Pinpoint the cell where the given text exists, returning its (x, y) midpoint coordinate. 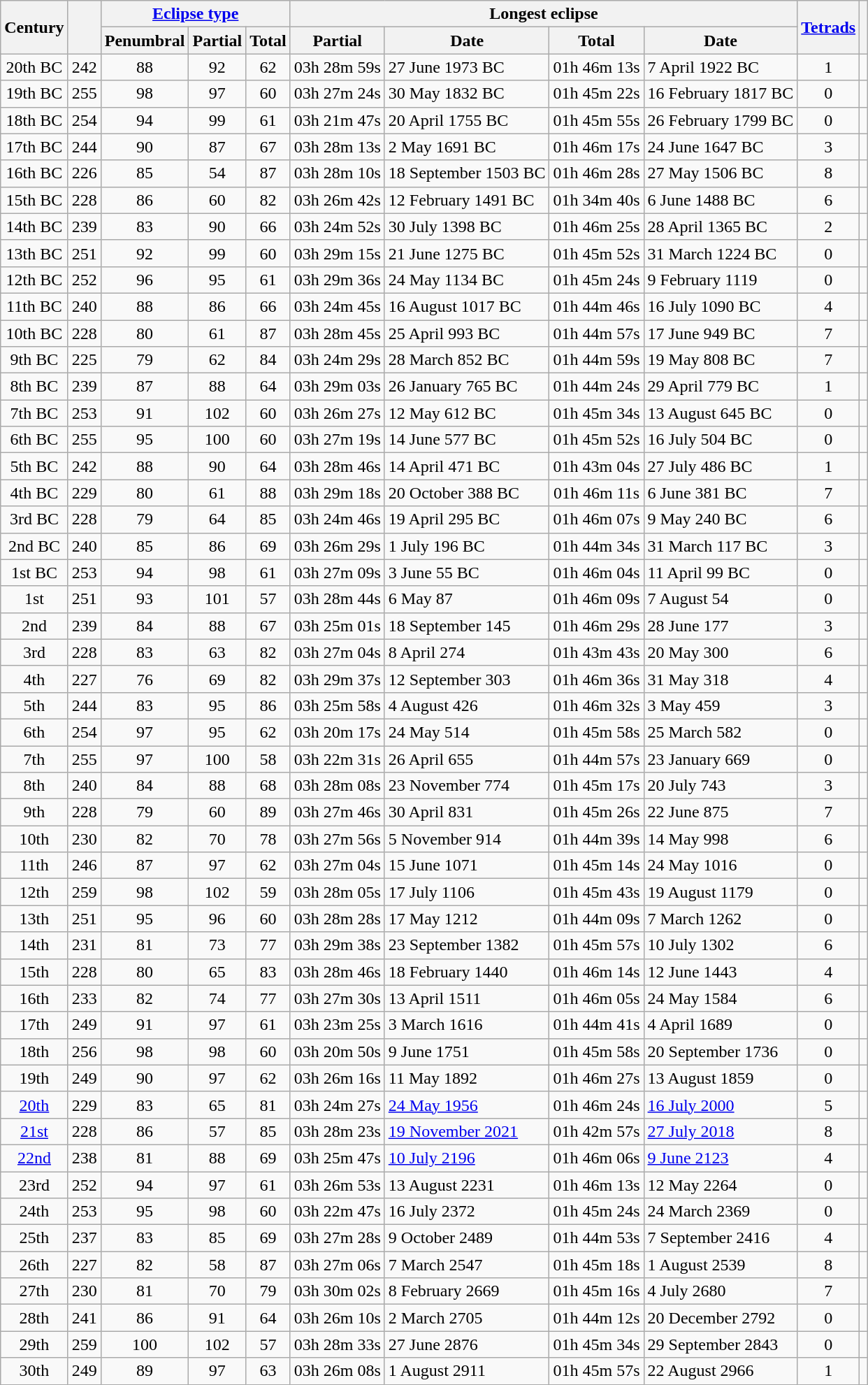
20th (34, 1105)
246 (84, 866)
03h 27m 06s (337, 1265)
01h 44m 41s (597, 1025)
78 (268, 839)
1 July 196 BC (467, 546)
01h 44m 09s (597, 919)
5 November 914 (467, 839)
01h 46m 29s (597, 626)
26 February 1799 BC (721, 120)
10th (34, 839)
7 August 54 (721, 599)
03h 30m 02s (337, 1291)
03h 27m 30s (337, 998)
9th BC (34, 360)
30 April 831 (467, 812)
7 September 2416 (721, 1238)
9 June 2123 (721, 1158)
13 August 645 BC (721, 413)
Century (34, 27)
14 April 471 BC (467, 466)
3 March 1616 (467, 1025)
9th (34, 812)
03h 29m 38s (337, 945)
31 May 318 (721, 679)
01h 46m 09s (597, 599)
03h 28m 05s (337, 892)
03h 29m 36s (337, 280)
26 January 765 BC (467, 387)
03h 25m 58s (337, 705)
03h 28m 10s (337, 173)
01h 46m 04s (597, 573)
231 (84, 945)
03h 26m 10s (337, 1318)
Longest eclipse (544, 14)
17 May 1212 (467, 919)
03h 27m 19s (337, 440)
2nd BC (34, 546)
03h 29m 18s (337, 493)
03h 26m 27s (337, 413)
03h 28m 08s (337, 786)
27th (34, 1291)
68 (268, 786)
Tetrads (829, 27)
1 August 2911 (467, 1371)
23 November 774 (467, 786)
24 May 514 (467, 732)
01h 34m 40s (597, 200)
26th (34, 1265)
16th (34, 998)
12 February 1491 BC (467, 200)
14th BC (34, 227)
01h 43m 43s (597, 652)
14th (34, 945)
101 (217, 599)
03h 27m 09s (337, 573)
11th BC (34, 306)
29 April 779 BC (721, 387)
03h 28m 28s (337, 919)
29 September 2843 (721, 1344)
23rd (34, 1185)
15 June 1071 (467, 866)
8th (34, 786)
03h 23m 25s (337, 1025)
19th BC (34, 94)
24 May 1584 (721, 998)
16 July 2372 (467, 1212)
12th BC (34, 280)
19 May 808 BC (721, 360)
25th (34, 1238)
01h 46m 07s (597, 519)
10 July 1302 (721, 945)
10 July 2196 (467, 1158)
25 April 993 BC (467, 333)
59 (268, 892)
21 June 1275 BC (467, 253)
4 July 2680 (721, 1291)
01h 46m 36s (597, 679)
5th (34, 705)
7th BC (34, 413)
17 July 1106 (467, 892)
76 (145, 679)
01h 45m 14s (597, 866)
226 (84, 173)
27 May 1506 BC (721, 173)
01h 46m 24s (597, 1105)
01h 46m 25s (597, 227)
4 August 426 (467, 705)
18th BC (34, 120)
01h 44m 39s (597, 839)
16 August 1017 BC (467, 306)
03h 24m 45s (337, 306)
237 (84, 1238)
03h 28m 45s (337, 333)
01h 46m 11s (597, 493)
1st (34, 599)
12 September 303 (467, 679)
3rd (34, 652)
93 (145, 599)
01h 43m 04s (597, 466)
13 August 1859 (721, 1078)
2 May 1691 BC (467, 147)
3rd BC (34, 519)
24 May 1134 BC (467, 280)
14 May 998 (721, 839)
2nd (34, 626)
03h 22m 31s (337, 759)
03h 25m 01s (337, 626)
225 (84, 360)
19 November 2021 (467, 1131)
14 June 577 BC (467, 440)
01h 46m 05s (597, 998)
8th BC (34, 387)
8 April 274 (467, 652)
9 June 1751 (467, 1052)
7 April 1922 BC (721, 67)
22 June 875 (721, 812)
19 April 295 BC (467, 519)
20 December 2792 (721, 1318)
13th BC (34, 253)
22 August 2966 (721, 1371)
03h 27m 46s (337, 812)
4 April 1689 (721, 1025)
7 March 2547 (467, 1265)
03h 25m 47s (337, 1158)
Eclipse type (196, 14)
17th (34, 1025)
6 May 87 (467, 599)
03h 29m 03s (337, 387)
10th BC (34, 333)
28 June 177 (721, 626)
30 July 1398 BC (467, 227)
03h 26m 16s (337, 1078)
16th BC (34, 173)
31 March 1224 BC (721, 253)
21st (34, 1131)
20th BC (34, 67)
74 (217, 998)
6 June 381 BC (721, 493)
01h 46m 14s (597, 972)
26 April 655 (467, 759)
03h 29m 15s (337, 253)
03h 27m 28s (337, 1238)
20 July 743 (721, 786)
13 April 1511 (467, 998)
20 October 388 BC (467, 493)
3 June 55 BC (467, 573)
9 February 1119 (721, 280)
6th (34, 732)
16 July 2000 (721, 1105)
31 March 117 BC (721, 546)
03h 26m 08s (337, 1371)
16 July 1090 BC (721, 306)
12th (34, 892)
03h 26m 53s (337, 1185)
01h 44m 46s (597, 306)
7th (34, 759)
73 (217, 945)
18 September 145 (467, 626)
15th BC (34, 200)
01h 46m 17s (597, 147)
28 April 1365 BC (721, 227)
233 (84, 998)
16 February 1817 BC (721, 94)
01h 46m 06s (597, 1158)
01h 42m 57s (597, 1131)
4th (34, 679)
6 June 1488 BC (721, 200)
18 February 1440 (467, 972)
01h 45m 16s (597, 1291)
03h 20m 50s (337, 1052)
54 (217, 173)
03h 28m 13s (337, 147)
2 (829, 227)
238 (84, 1158)
03h 26m 42s (337, 200)
11th (34, 866)
03h 22m 47s (337, 1212)
27 July 486 BC (721, 466)
24 May 1016 (721, 866)
13th (34, 919)
24 March 2369 (721, 1212)
20 September 1736 (721, 1052)
7 March 1262 (721, 919)
6th BC (34, 440)
03h 27m 56s (337, 839)
256 (84, 1052)
01h 45m 18s (597, 1265)
5 (829, 1105)
2 March 2705 (467, 1318)
19th (34, 1078)
9 October 2489 (467, 1238)
03h 29m 37s (337, 679)
01h 45m 22s (597, 94)
03h 28m 23s (337, 1131)
5th BC (34, 466)
01h 46m 27s (597, 1078)
8 February 2669 (467, 1291)
01h 45m 17s (597, 786)
27 June 1973 BC (467, 67)
24 May 1956 (467, 1105)
1st BC (34, 573)
25 March 582 (721, 732)
Penumbral (145, 41)
27 July 2018 (721, 1131)
12 June 1443 (721, 972)
03h 28m 33s (337, 1344)
03h 28m 44s (337, 599)
03h 24m 29s (337, 360)
30 May 1832 BC (467, 94)
01h 44m 24s (597, 387)
27 June 2876 (467, 1344)
03h 21m 47s (337, 120)
18th (34, 1052)
22nd (34, 1158)
28th (34, 1318)
20 April 1755 BC (467, 120)
1 August 2539 (721, 1265)
241 (84, 1318)
01h 45m 55s (597, 120)
17th BC (34, 147)
01h 46m 32s (597, 705)
17 June 949 BC (721, 333)
11 April 99 BC (721, 573)
03h 20m 17s (337, 732)
01h 45m 26s (597, 812)
3 May 459 (721, 705)
23 January 669 (721, 759)
01h 44m 59s (597, 360)
18 September 1503 BC (467, 173)
28 March 852 BC (467, 360)
01h 44m 12s (597, 1318)
13 August 2231 (467, 1185)
12 May 2264 (721, 1185)
29th (34, 1344)
19 August 1179 (721, 892)
03h 24m 27s (337, 1105)
11 May 1892 (467, 1078)
16 July 504 BC (721, 440)
9 May 240 BC (721, 519)
03h 24m 52s (337, 227)
24th (34, 1212)
01h 44m 53s (597, 1238)
23 September 1382 (467, 945)
15th (34, 972)
12 May 612 BC (467, 413)
03h 27m 24s (337, 94)
03h 28m 59s (337, 67)
01h 45m 43s (597, 892)
03h 26m 29s (337, 546)
4th BC (34, 493)
20 May 300 (721, 652)
30th (34, 1371)
24 June 1647 BC (721, 147)
01h 46m 28s (597, 173)
01h 44m 34s (597, 546)
03h 24m 46s (337, 519)
